Search for the cell housing the specified text and yield its (X, Y) center coordinate. 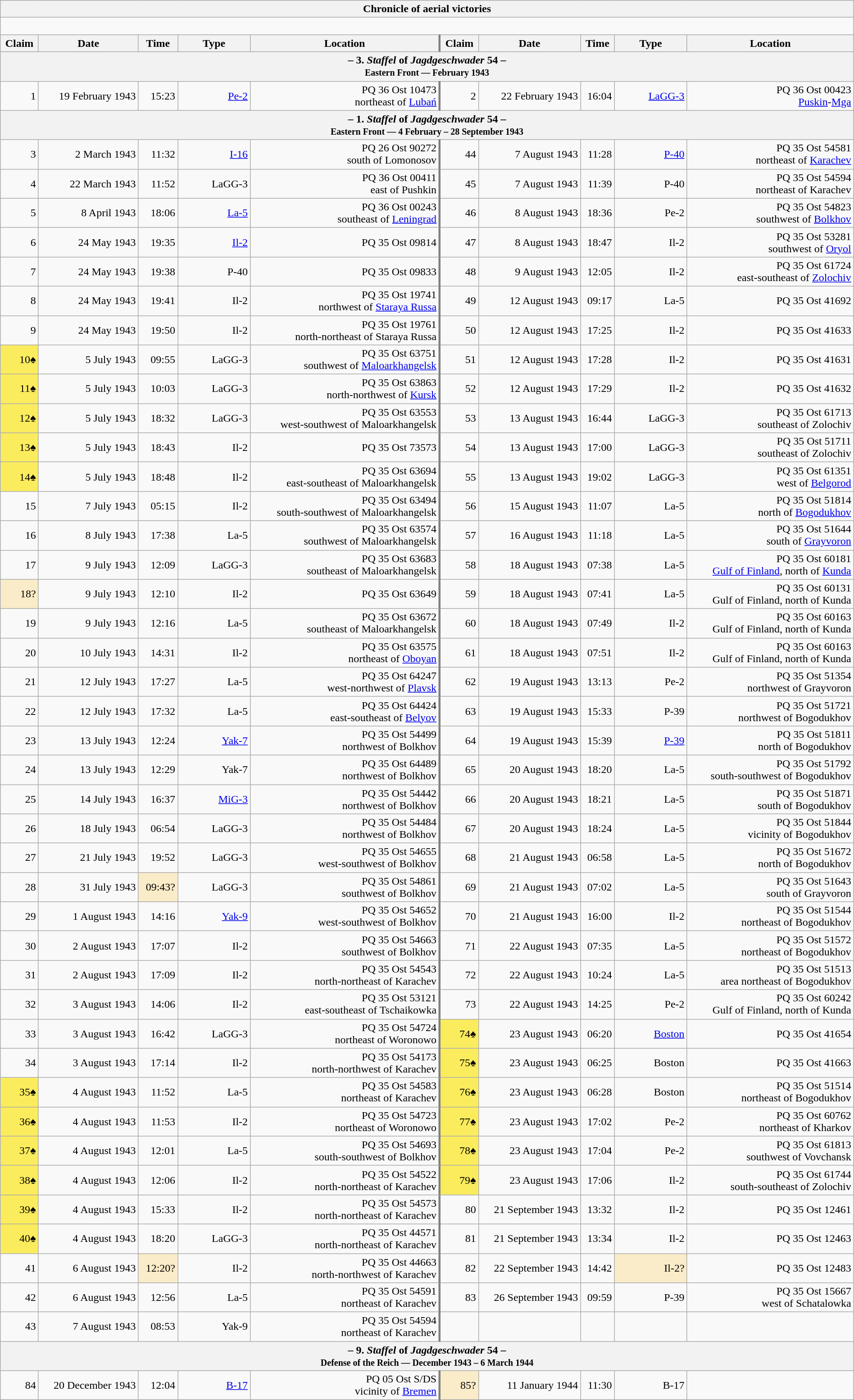
– 3. Staffel of Jagdgeschwader 54 –Eastern Front — February 1943 (427, 67)
18:32 (158, 418)
PQ 35 Ost 63751 southwest of Maloarkhangelsk (345, 359)
12:16 (158, 623)
PQ 35 Ost 54655 west-southwest of Bolkhov (345, 858)
PQ 35 Ost 60131Gulf of Finland, north of Kunda (770, 594)
10♠ (19, 359)
PQ 35 Ost 51871 south of Bogodukhov (770, 799)
19:02 (597, 477)
PQ 35 Ost 60242Gulf of Finland, north of Kunda (770, 1005)
17:00 (597, 448)
53 (459, 418)
16:42 (158, 1033)
49 (459, 301)
83 (459, 1297)
11 January 1944 (529, 1386)
Chronicle of aerial victories (427, 9)
72 (459, 975)
09:17 (597, 301)
06:54 (158, 829)
57 (459, 535)
70 (459, 916)
15:39 (597, 741)
PQ 35 Ost 54484 northwest of Bolkhov (345, 829)
38♠ (19, 1180)
PQ 35 Ost 63672 southeast of Maloarkhangelsk (345, 623)
PQ 35 Ost 12483 (770, 1268)
32 (19, 1005)
22 (19, 711)
10 July 1943 (88, 652)
4 (19, 184)
26 (19, 829)
PQ 35 Ost 54583 northeast of Karachev (345, 1092)
PQ 35 Ost 54543 north-northeast of Karachev (345, 975)
07:02 (597, 887)
07:35 (597, 946)
39♠ (19, 1209)
17 (19, 565)
63 (459, 711)
PQ 35 Ost 54573 north-northeast of Karachev (345, 1209)
14:42 (597, 1268)
PQ 35 Ost 54823 southwest of Bolkhov (770, 213)
60 (459, 623)
PQ 35 Ost 41632 (770, 389)
10:24 (597, 975)
PQ 35 Ost 41654 (770, 1033)
07:38 (597, 565)
PQ 35 Ost 41631 (770, 359)
14♠ (19, 477)
06:25 (597, 1063)
18:21 (597, 799)
84 (19, 1386)
PQ 35 Ost 63575 northeast of Oboyan (345, 652)
PQ 35 Ost 54522 north-northeast of Karachev (345, 1180)
PQ 35 Ost 61744 south-southeast of Zolochiv (770, 1180)
09:59 (597, 1297)
16:37 (158, 799)
12:20? (158, 1268)
PQ 35 Ost 51672 north of Bogodukhov (770, 858)
31 (19, 975)
PQ 35 Ost 73573 (345, 448)
PQ 35 Ost 63649 (345, 594)
18:24 (597, 829)
12:10 (158, 594)
12:29 (158, 769)
80 (459, 1209)
PQ 35 Ost 54173 north-northwest of Karachev (345, 1063)
1 (19, 95)
17:09 (158, 975)
29 (19, 916)
12:09 (158, 565)
19 February 1943 (88, 95)
16:44 (597, 418)
11:39 (597, 184)
82 (459, 1268)
PQ 35 Ost 51814 north of Bogodukhov (770, 506)
– 9. Staffel of Jagdgeschwader 54 –Defense of the Reich — December 1943 – 6 March 1944 (427, 1356)
PQ 35 Ost 53281 southwest of Oryol (770, 242)
06:28 (597, 1092)
75♠ (459, 1063)
3 (19, 154)
11:07 (597, 506)
16 (19, 535)
55 (459, 477)
17:28 (597, 359)
17:29 (597, 389)
19:41 (158, 301)
9 August 1943 (529, 271)
11:28 (597, 154)
PQ 35 Ost 51354 northwest of Grayvoron (770, 682)
PQ 35 Ost 51644south of Grayvoron (770, 535)
Il-2? (650, 1268)
14:25 (597, 1005)
PQ 35 Ost 41692 (770, 301)
11:30 (597, 1386)
12:06 (158, 1180)
77♠ (459, 1122)
17:04 (597, 1150)
PQ 36 Ost 10473 northeast of Lubań (345, 95)
MiG-3 (214, 799)
06:20 (597, 1033)
17:27 (158, 682)
PQ 35 Ost 51811 north of Bogodukhov (770, 741)
PQ 35 Ost 51792 south-southwest of Bogodukhov (770, 769)
28 (19, 887)
34 (19, 1063)
PQ 35 Ost 61351 west of Belgorod (770, 477)
36♠ (19, 1122)
5 (19, 213)
73 (459, 1005)
7 July 1943 (88, 506)
12:05 (597, 271)
27 (19, 858)
11♠ (19, 389)
12:04 (158, 1386)
08:53 (158, 1327)
18:36 (597, 213)
PQ 35 Ost 15667 west of Schatalowka (770, 1297)
42 (19, 1297)
37♠ (19, 1150)
PQ 35 Ost 51514northeast of Bogodukhov (770, 1092)
14 July 1943 (88, 799)
12:24 (158, 741)
PQ 36 Ost 00423Puskin-Mga (770, 95)
11:32 (158, 154)
PQ 35 Ost 19761 north-northeast of Staraya Russa (345, 330)
15:23 (158, 95)
PQ 35 Ost 63683 southeast of Maloarkhangelsk (345, 565)
31 July 1943 (88, 887)
23 (19, 741)
51 (459, 359)
PQ 35 Ost 51721 northwest of Bogodukhov (770, 711)
17:06 (597, 1180)
12:56 (158, 1297)
PQ 35 Ost 54442 northwest of Bolkhov (345, 799)
09:43? (158, 887)
PQ 35 Ost 41633 (770, 330)
24 (19, 769)
13:32 (597, 1209)
PQ 35 Ost 44571 north-northeast of Karachev (345, 1239)
– 1. Staffel of Jagdgeschwader 54 –Eastern Front — 4 February – 28 September 1943 (427, 125)
17:38 (158, 535)
17:25 (597, 330)
13:13 (597, 682)
PQ 35 Ost 19741 northwest of Staraya Russa (345, 301)
71 (459, 946)
8 April 1943 (88, 213)
6 (19, 242)
79♠ (459, 1180)
17:14 (158, 1063)
PQ 35 Ost 09833 (345, 271)
69 (459, 887)
15 (19, 506)
59 (459, 594)
PQ 35 Ost 60762 northeast of Kharkov (770, 1122)
41 (19, 1268)
62 (459, 682)
54 (459, 448)
19:38 (158, 271)
22 March 1943 (88, 184)
PQ 35 Ost 44663 north-northwest of Karachev (345, 1268)
PQ 35 Ost 63863 north-northwest of Kursk (345, 389)
33 (19, 1033)
PQ 35 Ost 63494 south-southwest of Maloarkhangelsk (345, 506)
44 (459, 154)
21 July 1943 (88, 858)
50 (459, 330)
05:15 (158, 506)
16:00 (597, 916)
2 March 1943 (88, 154)
18:47 (597, 242)
PQ 35 Ost 54693 south-southwest of Bolkhov (345, 1150)
14:16 (158, 916)
PQ 35 Ost 51711 southeast of Zolochiv (770, 448)
PQ 26 Ost 90272 south of Lomonosov (345, 154)
19:52 (158, 858)
52 (459, 389)
65 (459, 769)
15 August 1943 (529, 506)
30 (19, 946)
PQ 05 Ost S/DSvicinity of Bremen (345, 1386)
67 (459, 829)
PQ 35 Ost 63553 west-southwest of Maloarkhangelsk (345, 418)
PQ 35 Ost 61724 east-southeast of Zolochiv (770, 271)
11:18 (597, 535)
68 (459, 858)
14:06 (158, 1005)
PQ 35 Ost 60181Gulf of Finland, north of Kunda (770, 565)
14:31 (158, 652)
40♠ (19, 1239)
PQ 35 Ost 64424 east-southeast of Belyov (345, 711)
46 (459, 213)
58 (459, 565)
76♠ (459, 1092)
PQ 35 Ost 51643south of Grayvoron (770, 887)
PQ 35 Ost 63574 southwest of Maloarkhangelsk (345, 535)
17:07 (158, 946)
43 (19, 1327)
22 September 1943 (529, 1268)
48 (459, 271)
06:58 (597, 858)
10:03 (158, 389)
PQ 35 Ost 12463 (770, 1239)
66 (459, 799)
PQ 35 Ost 54581 northeast of Karachev (770, 154)
07:41 (597, 594)
07:49 (597, 623)
18:43 (158, 448)
64 (459, 741)
PQ 35 Ost 41663 (770, 1063)
16 August 1943 (529, 535)
PQ 35 Ost 09814 (345, 242)
PQ 35 Ost 61813 southwest of Vovchansk (770, 1150)
PQ 35 Ost 12461 (770, 1209)
47 (459, 242)
PQ 35 Ost 54499 northwest of Bolkhov (345, 741)
PQ 35 Ost 54724 northeast of Woronowo (345, 1033)
21 (19, 682)
2 (459, 95)
18? (19, 594)
45 (459, 184)
13:34 (597, 1239)
8 July 1943 (88, 535)
PQ 35 Ost 54663 southwest of Bolkhov (345, 946)
PQ 35 Ost 51544northeast of Bogodukhov (770, 916)
12:01 (158, 1150)
22 February 1943 (529, 95)
17:02 (597, 1122)
PQ 35 Ost 51513area northeast of Bogodukhov (770, 975)
20 December 1943 (88, 1386)
PQ 36 Ost 00411 east of Pushkin (345, 184)
11:53 (158, 1122)
PQ 35 Ost 63694 east-southeast of Maloarkhangelsk (345, 477)
85? (459, 1386)
26 September 1943 (529, 1297)
PQ 35 Ost 54723 northeast of Woronowo (345, 1122)
61 (459, 652)
25 (19, 799)
12♠ (19, 418)
PQ 35 Ost 53121 east-southeast of Tschaikowka (345, 1005)
PQ 35 Ost 54861 southwest of Bolkhov (345, 887)
PQ 35 Ost 61713 southeast of Zolochiv (770, 418)
07:51 (597, 652)
16:04 (597, 95)
18:06 (158, 213)
PQ 35 Ost 64247 west-northwest of Plavsk (345, 682)
1 August 1943 (88, 916)
PQ 35 Ost 54652 west-southwest of Bolkhov (345, 916)
19 (19, 623)
74♠ (459, 1033)
18 July 1943 (88, 829)
7 (19, 271)
PQ 36 Ost 00243 southeast of Leningrad (345, 213)
I-16 (214, 154)
PQ 35 Ost 51572northeast of Bogodukhov (770, 946)
8 (19, 301)
78♠ (459, 1150)
19:35 (158, 242)
9 (19, 330)
18:48 (158, 477)
PQ 35 Ost 51844vicinity of Bogodukhov (770, 829)
17:32 (158, 711)
PQ 35 Ost 64489 northwest of Bolkhov (345, 769)
81 (459, 1239)
09:55 (158, 359)
35♠ (19, 1092)
56 (459, 506)
PQ 35 Ost 54591 northeast of Karachev (345, 1297)
19:50 (158, 330)
13♠ (19, 448)
20 (19, 652)
